Search for the cell housing the specified text and yield its (X, Y) center coordinate. 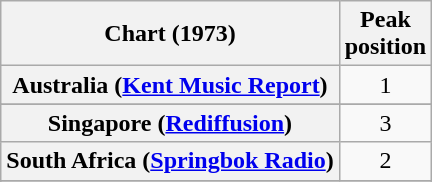
1 (385, 85)
Australia (Kent Music Report) (170, 85)
Singapore (Rediffusion) (170, 123)
3 (385, 123)
Chart (1973) (170, 34)
2 (385, 161)
Peakposition (385, 34)
South Africa (Springbok Radio) (170, 161)
